From the cell containing the given text, extract its center point as (X, Y) coordinate. 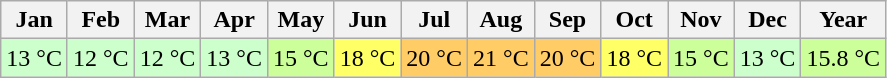
Apr (234, 20)
Jul (434, 20)
Year (844, 20)
Feb (100, 20)
Jun (368, 20)
Oct (634, 20)
Dec (768, 20)
Jan (34, 20)
May (300, 20)
21 °C (502, 58)
15.8 °C (844, 58)
Sep (568, 20)
Mar (168, 20)
Nov (702, 20)
Aug (502, 20)
